Determine the (x, y) coordinate at the center of the cell enclosing the given text.  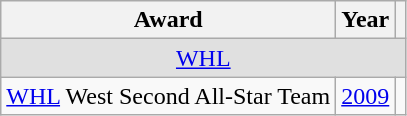
WHL West Second All-Star Team (168, 96)
WHL (204, 58)
Year (366, 20)
Award (168, 20)
2009 (366, 96)
